Find where the given text appears and provide that cell's center as [X, Y] coordinate. 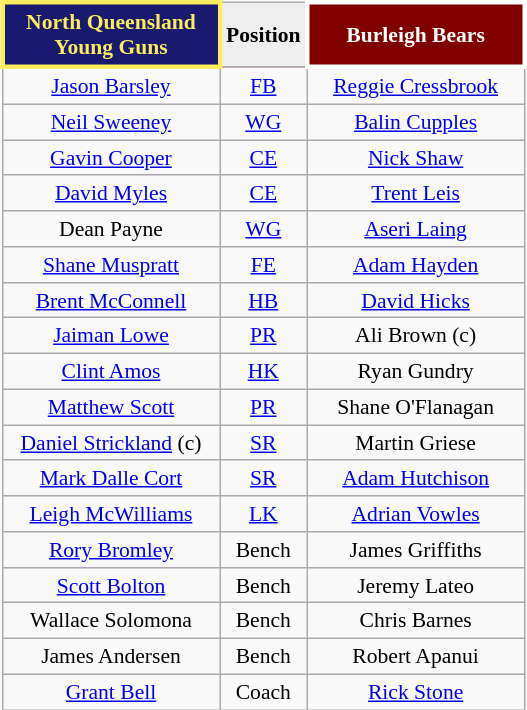
Wallace Solomona [110, 621]
Robert Apanui [416, 656]
Jason Barsley [110, 86]
David Hicks [416, 300]
Dean Payne [110, 229]
Adrian Vowles [416, 514]
Matthew Scott [110, 407]
Nick Shaw [416, 158]
Coach [264, 692]
Mark Dalle Cort [110, 478]
FB [264, 86]
Aseri Laing [416, 229]
Brent McConnell [110, 300]
Martin Griese [416, 443]
David Myles [110, 193]
Adam Hutchison [416, 478]
Leigh McWilliams [110, 514]
HK [264, 371]
LK [264, 514]
Trent Leis [416, 193]
Grant Bell [110, 692]
Burleigh Bears [416, 35]
Position [264, 35]
Balin Cupples [416, 122]
Chris Barnes [416, 621]
Ryan Gundry [416, 371]
Rick Stone [416, 692]
Jaiman Lowe [110, 336]
FE [264, 265]
Rory Bromley [110, 550]
HB [264, 300]
Ali Brown (c) [416, 336]
James Griffiths [416, 550]
North Queensland Young Guns [110, 35]
Shane Muspratt [110, 265]
Scott Bolton [110, 585]
Shane O'Flanagan [416, 407]
Daniel Strickland (c) [110, 443]
Reggie Cressbrook [416, 86]
James Andersen [110, 656]
Gavin Cooper [110, 158]
Clint Amos [110, 371]
Neil Sweeney [110, 122]
Jeremy Lateo [416, 585]
Adam Hayden [416, 265]
